Return [x, y] of the center of cell containing provided text 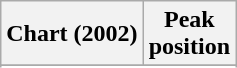
Chart (2002) [72, 34]
Peakposition [189, 34]
